From the cell containing the given text, extract its center point as [X, Y] coordinate. 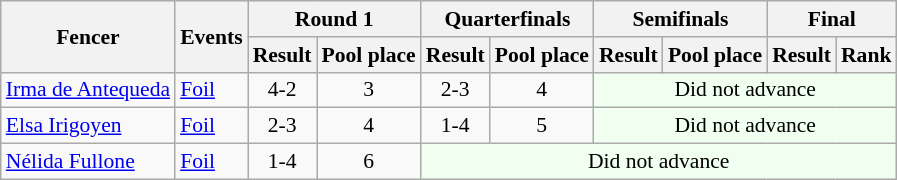
Round 1 [334, 19]
6 [368, 162]
Final [832, 19]
Elsa Irigoyen [88, 126]
Semifinals [680, 19]
Quarterfinals [508, 19]
Irma de Antequeda [88, 90]
Nélida Fullone [88, 162]
Fencer [88, 36]
5 [542, 126]
Rank [866, 55]
3 [368, 90]
4-2 [282, 90]
Events [211, 36]
